Return the [x, y] coordinate for the center point of the cell that contains the specified text.  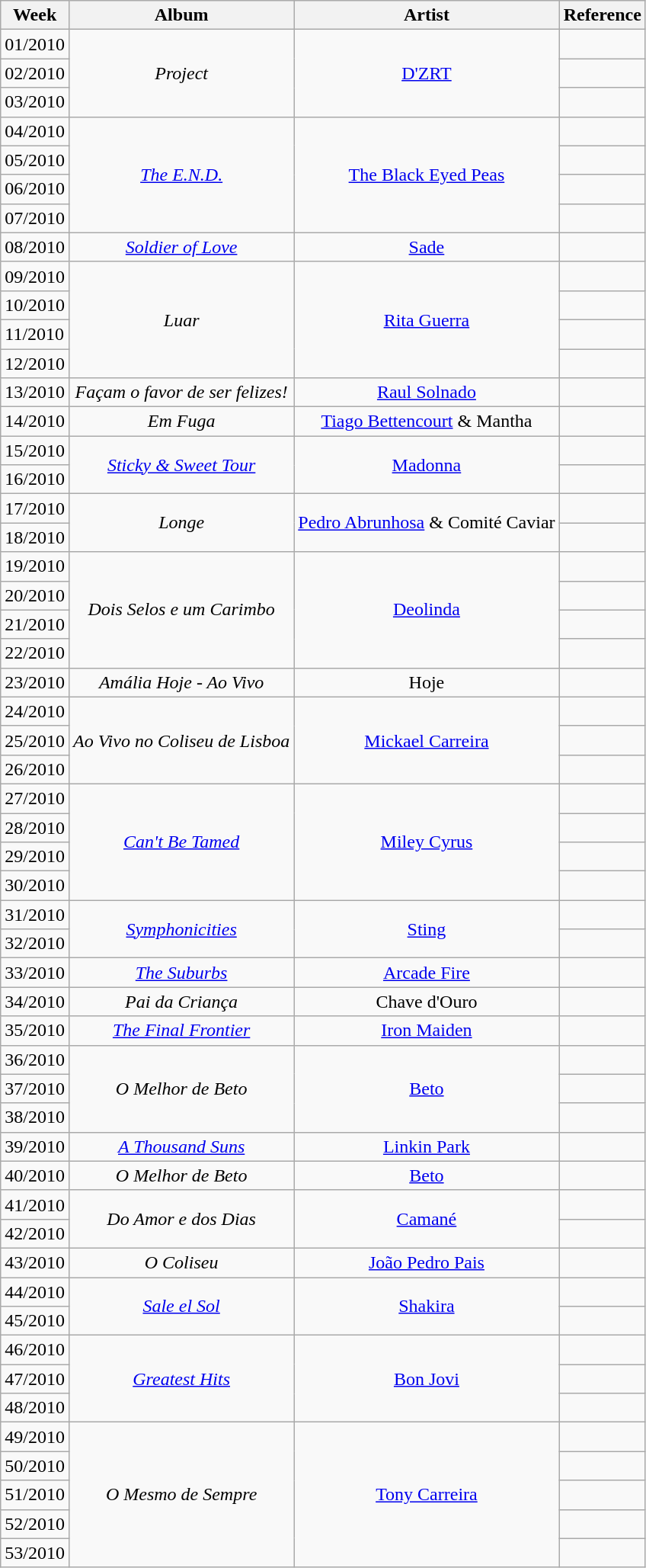
33/2010 [35, 973]
01/2010 [35, 44]
Sting [427, 929]
Shakira [427, 1307]
28/2010 [35, 827]
Album [181, 15]
19/2010 [35, 566]
45/2010 [35, 1321]
36/2010 [35, 1060]
O Coliseu [181, 1262]
20/2010 [35, 595]
04/2010 [35, 131]
49/2010 [35, 1437]
47/2010 [35, 1379]
Em Fuga [181, 422]
Reference [602, 15]
30/2010 [35, 886]
25/2010 [35, 740]
Project [181, 73]
18/2010 [35, 537]
O Mesmo de Sempre [181, 1495]
43/2010 [35, 1262]
Symphonicities [181, 929]
09/2010 [35, 276]
Hoje [427, 682]
37/2010 [35, 1089]
Bon Jovi [427, 1379]
The Black Eyed Peas [427, 175]
17/2010 [35, 508]
46/2010 [35, 1350]
48/2010 [35, 1408]
42/2010 [35, 1233]
Camané [427, 1219]
João Pedro Pais [427, 1262]
Longe [181, 523]
Deolinda [427, 610]
Linkin Park [427, 1146]
31/2010 [35, 915]
Chave d'Ouro [427, 1002]
02/2010 [35, 73]
24/2010 [35, 711]
Sade [427, 247]
07/2010 [35, 218]
D'ZRT [427, 73]
Tony Carreira [427, 1495]
05/2010 [35, 160]
23/2010 [35, 682]
Madonna [427, 465]
51/2010 [35, 1495]
Iron Maiden [427, 1031]
Mickael Carreira [427, 740]
14/2010 [35, 422]
Rita Guerra [427, 319]
34/2010 [35, 1002]
41/2010 [35, 1204]
Pai da Criança [181, 1002]
40/2010 [35, 1175]
08/2010 [35, 247]
03/2010 [35, 102]
11/2010 [35, 334]
22/2010 [35, 653]
35/2010 [35, 1031]
50/2010 [35, 1466]
26/2010 [35, 769]
Do Amor e dos Dias [181, 1219]
13/2010 [35, 393]
Pedro Abrunhosa & Comité Caviar [427, 523]
Sale el Sol [181, 1307]
06/2010 [35, 189]
39/2010 [35, 1146]
Arcade Fire [427, 973]
Tiago Bettencourt & Mantha [427, 422]
27/2010 [35, 798]
44/2010 [35, 1292]
15/2010 [35, 451]
Dois Selos e um Carimbo [181, 610]
Week [35, 15]
10/2010 [35, 305]
21/2010 [35, 624]
Raul Solnado [427, 393]
38/2010 [35, 1117]
Amália Hoje - Ao Vivo [181, 682]
Sticky & Sweet Tour [181, 465]
53/2010 [35, 1553]
A Thousand Suns [181, 1146]
Can't Be Tamed [181, 842]
The Final Frontier [181, 1031]
32/2010 [35, 944]
The Suburbs [181, 973]
Façam o favor de ser felizes! [181, 393]
29/2010 [35, 857]
12/2010 [35, 364]
Greatest Hits [181, 1379]
Ao Vivo no Coliseu de Lisboa [181, 740]
Luar [181, 319]
16/2010 [35, 479]
The E.N.D. [181, 175]
Soldier of Love [181, 247]
52/2010 [35, 1524]
Miley Cyrus [427, 842]
Artist [427, 15]
